Find where the given text appears and provide that cell's center as (x, y) coordinate. 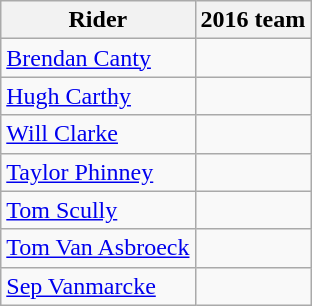
Hugh Carthy (98, 96)
2016 team (253, 20)
Sep Vanmarcke (98, 286)
Rider (98, 20)
Tom Van Asbroeck (98, 248)
Brendan Canty (98, 58)
Tom Scully (98, 210)
Taylor Phinney (98, 172)
Will Clarke (98, 134)
